Return the (x, y) coordinate for the center point of the cell that contains the specified text.  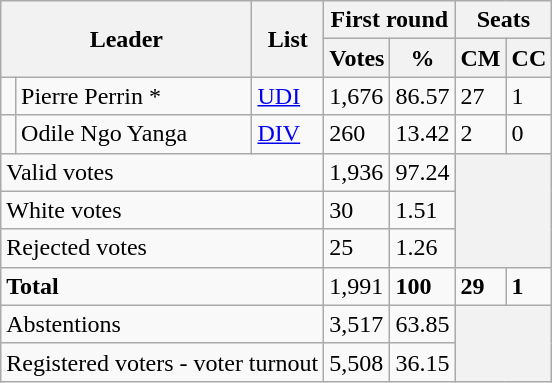
1,936 (357, 172)
Odile Ngo Yanga (134, 134)
260 (357, 134)
1.26 (422, 248)
13.42 (422, 134)
CM (480, 58)
1,991 (357, 286)
Seats (504, 20)
CC (529, 58)
86.57 (422, 96)
97.24 (422, 172)
White votes (162, 210)
27 (480, 96)
0 (529, 134)
5,508 (357, 362)
First round (390, 20)
1.51 (422, 210)
Registered voters - voter turnout (162, 362)
63.85 (422, 324)
100 (422, 286)
Total (162, 286)
List (288, 39)
30 (357, 210)
Votes (357, 58)
DIV (288, 134)
3,517 (357, 324)
UDI (288, 96)
1,676 (357, 96)
36.15 (422, 362)
% (422, 58)
Abstentions (162, 324)
29 (480, 286)
25 (357, 248)
Rejected votes (162, 248)
Pierre Perrin * (134, 96)
2 (480, 134)
Leader (126, 39)
Valid votes (162, 172)
